Identify which cell holds the provided text, then report its [X, Y] central coordinate. 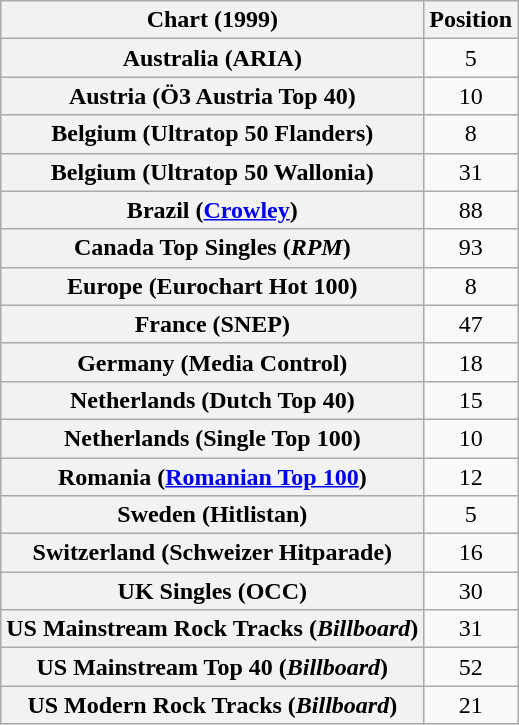
Romania (Romanian Top 100) [212, 477]
Netherlands (Dutch Top 40) [212, 400]
Netherlands (Single Top 100) [212, 438]
Belgium (Ultratop 50 Wallonia) [212, 172]
88 [471, 210]
UK Singles (OCC) [212, 591]
US Modern Rock Tracks (Billboard) [212, 705]
Switzerland (Schweizer Hitparade) [212, 553]
US Mainstream Top 40 (Billboard) [212, 667]
18 [471, 362]
30 [471, 591]
Brazil (Crowley) [212, 210]
Australia (ARIA) [212, 58]
15 [471, 400]
12 [471, 477]
21 [471, 705]
52 [471, 667]
Canada Top Singles (RPM) [212, 248]
Position [471, 20]
Belgium (Ultratop 50 Flanders) [212, 134]
Chart (1999) [212, 20]
US Mainstream Rock Tracks (Billboard) [212, 629]
16 [471, 553]
Germany (Media Control) [212, 362]
Europe (Eurochart Hot 100) [212, 286]
Sweden (Hitlistan) [212, 515]
France (SNEP) [212, 324]
93 [471, 248]
Austria (Ö3 Austria Top 40) [212, 96]
47 [471, 324]
